Search for the cell housing the specified text and yield its (x, y) center coordinate. 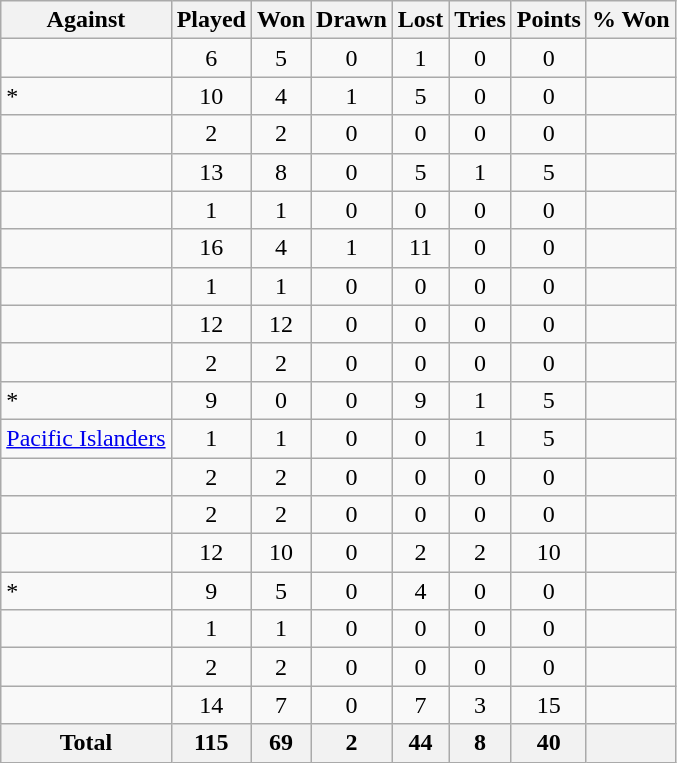
69 (280, 743)
Lost (420, 20)
Tries (480, 20)
Played (211, 20)
15 (548, 705)
3 (480, 705)
44 (420, 743)
Won (280, 20)
13 (211, 172)
14 (211, 705)
Points (548, 20)
6 (211, 58)
% Won (630, 20)
Against (86, 20)
16 (211, 248)
115 (211, 743)
Drawn (352, 20)
Total (86, 743)
Pacific Islanders (86, 438)
40 (548, 743)
11 (420, 248)
